Return the [X, Y] coordinate for the center point of the cell that contains the specified text.  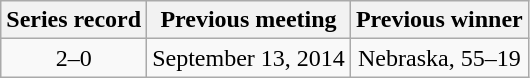
September 13, 2014 [249, 58]
Previous meeting [249, 20]
Series record [74, 20]
Nebraska, 55–19 [439, 58]
Previous winner [439, 20]
2–0 [74, 58]
